Locate the cell with the specified text and output its (X, Y) center coordinate. 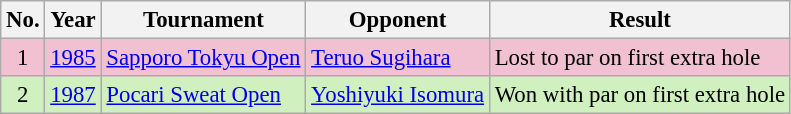
1985 (73, 58)
Sapporo Tokyu Open (204, 58)
Tournament (204, 20)
Result (640, 20)
Teruo Sugihara (398, 58)
2 (23, 95)
No. (23, 20)
Lost to par on first extra hole (640, 58)
1 (23, 58)
Year (73, 20)
1987 (73, 95)
Pocari Sweat Open (204, 95)
Won with par on first extra hole (640, 95)
Yoshiyuki Isomura (398, 95)
Opponent (398, 20)
